Search for the cell housing the specified text and yield its (x, y) center coordinate. 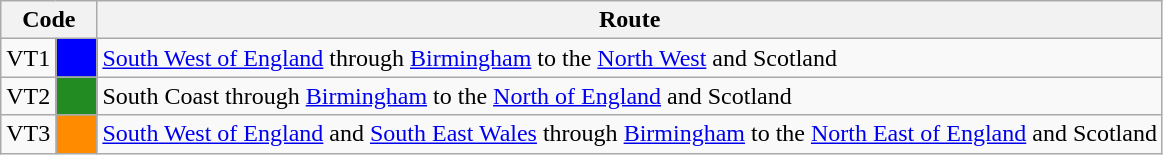
South Coast through Birmingham to the North of England and Scotland (630, 96)
VT3 (28, 134)
VT1 (28, 58)
Route (630, 20)
South West of England and South East Wales through Birmingham to the North East of England and Scotland (630, 134)
VT2 (28, 96)
Code (49, 20)
South West of England through Birmingham to the North West and Scotland (630, 58)
